Extract the [X, Y] coordinate from the center of the cell holding the provided text.  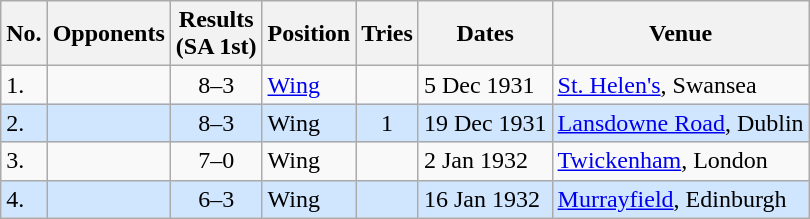
Twickenham, London [680, 161]
Lansdowne Road, Dublin [680, 123]
Venue [680, 34]
4. [24, 199]
Dates [485, 34]
6–3 [216, 199]
1. [24, 85]
Opponents [108, 34]
1 [388, 123]
St. Helen's, Swansea [680, 85]
3. [24, 161]
19 Dec 1931 [485, 123]
16 Jan 1932 [485, 199]
Tries [388, 34]
2 Jan 1932 [485, 161]
5 Dec 1931 [485, 85]
Results(SA 1st) [216, 34]
No. [24, 34]
7–0 [216, 161]
Position [309, 34]
2. [24, 123]
Murrayfield, Edinburgh [680, 199]
